Provide the [X, Y] coordinate of the cell's center where the given text is located.  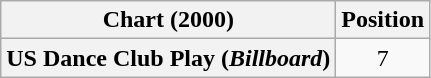
US Dance Club Play (Billboard) [168, 58]
Chart (2000) [168, 20]
7 [383, 58]
Position [383, 20]
